Return the [x, y] coordinate for the center point of the cell that contains the specified text.  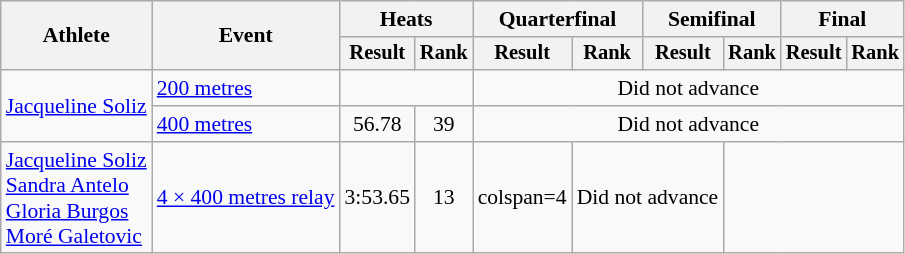
Jacqueline Soliz [76, 106]
Quarterfinal [558, 19]
Athlete [76, 36]
39 [444, 124]
13 [444, 198]
400 metres [246, 124]
Jacqueline SolizSandra AnteloGloria BurgosMoré Galetovic [76, 198]
Final [842, 19]
Event [246, 36]
200 metres [246, 88]
colspan=4 [522, 198]
3:53.65 [378, 198]
56.78 [378, 124]
Heats [406, 19]
Semifinal [712, 19]
4 × 400 metres relay [246, 198]
